Find where the given text appears and provide that cell's center as [x, y] coordinate. 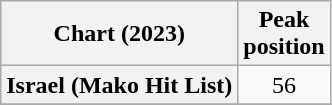
Chart (2023) [120, 34]
Israel (Mako Hit List) [120, 85]
56 [284, 85]
Peakposition [284, 34]
